Find where the given text appears and provide that cell's center as [x, y] coordinate. 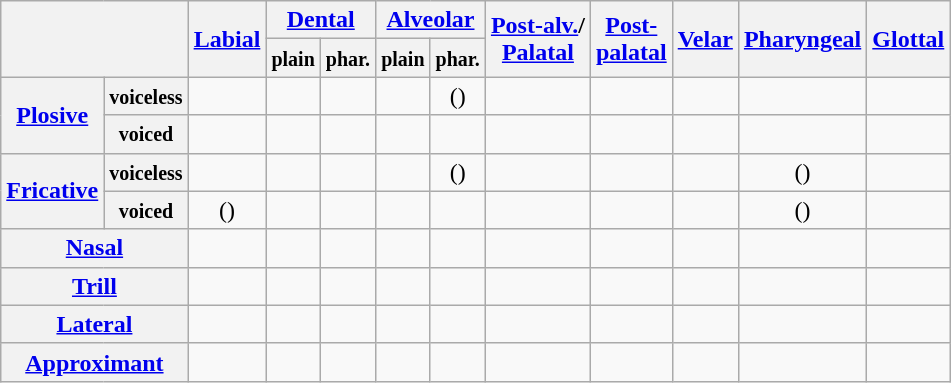
Labial [227, 39]
Fricative [52, 191]
Alveolar [431, 20]
Approximant [94, 362]
Glottal [908, 39]
Plosive [52, 115]
Post-alv./Palatal [538, 39]
Velar [705, 39]
Post-palatal [631, 39]
Trill [94, 286]
Pharyngeal [802, 39]
Dental [321, 20]
Lateral [94, 324]
Nasal [94, 248]
